Detect which cell encompasses the target text, then output its [X, Y] center coordinate. 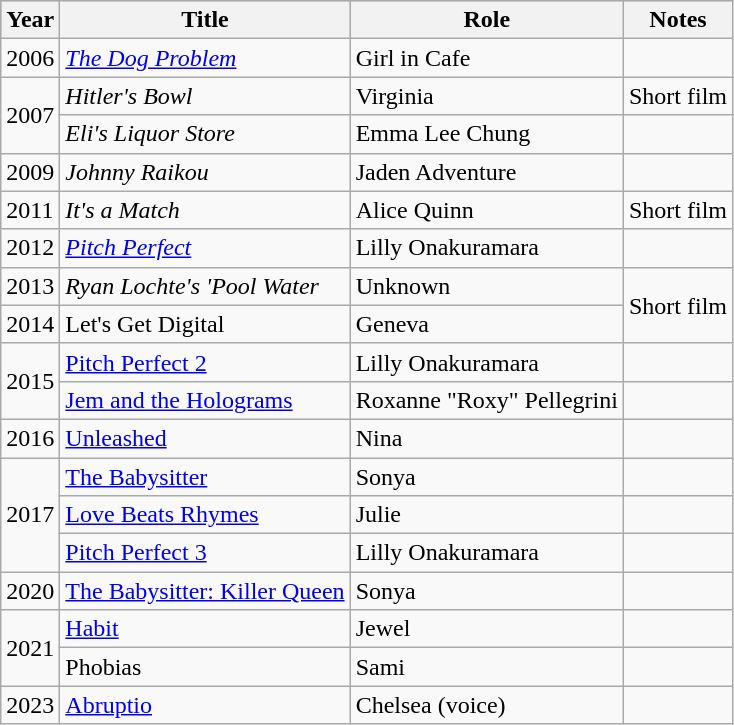
Unleashed [205, 438]
Pitch Perfect 3 [205, 553]
2014 [30, 324]
Pitch Perfect 2 [205, 362]
Julie [486, 515]
Johnny Raikou [205, 172]
2006 [30, 58]
Role [486, 20]
Jaden Adventure [486, 172]
2011 [30, 210]
Sami [486, 667]
Geneva [486, 324]
Roxanne "Roxy" Pellegrini [486, 400]
2013 [30, 286]
Ryan Lochte's 'Pool Water [205, 286]
Eli's Liquor Store [205, 134]
Nina [486, 438]
Emma Lee Chung [486, 134]
2020 [30, 591]
2015 [30, 381]
Alice Quinn [486, 210]
Jewel [486, 629]
Habit [205, 629]
Title [205, 20]
The Dog Problem [205, 58]
The Babysitter: Killer Queen [205, 591]
The Babysitter [205, 477]
Abruptio [205, 705]
2017 [30, 515]
Jem and the Holograms [205, 400]
Hitler's Bowl [205, 96]
Pitch Perfect [205, 248]
Let's Get Digital [205, 324]
Girl in Cafe [486, 58]
Unknown [486, 286]
2023 [30, 705]
Love Beats Rhymes [205, 515]
Phobias [205, 667]
2009 [30, 172]
Notes [678, 20]
2021 [30, 648]
It's a Match [205, 210]
Chelsea (voice) [486, 705]
2016 [30, 438]
2007 [30, 115]
Year [30, 20]
Virginia [486, 96]
2012 [30, 248]
